Return (X, Y) of the center of cell containing provided text 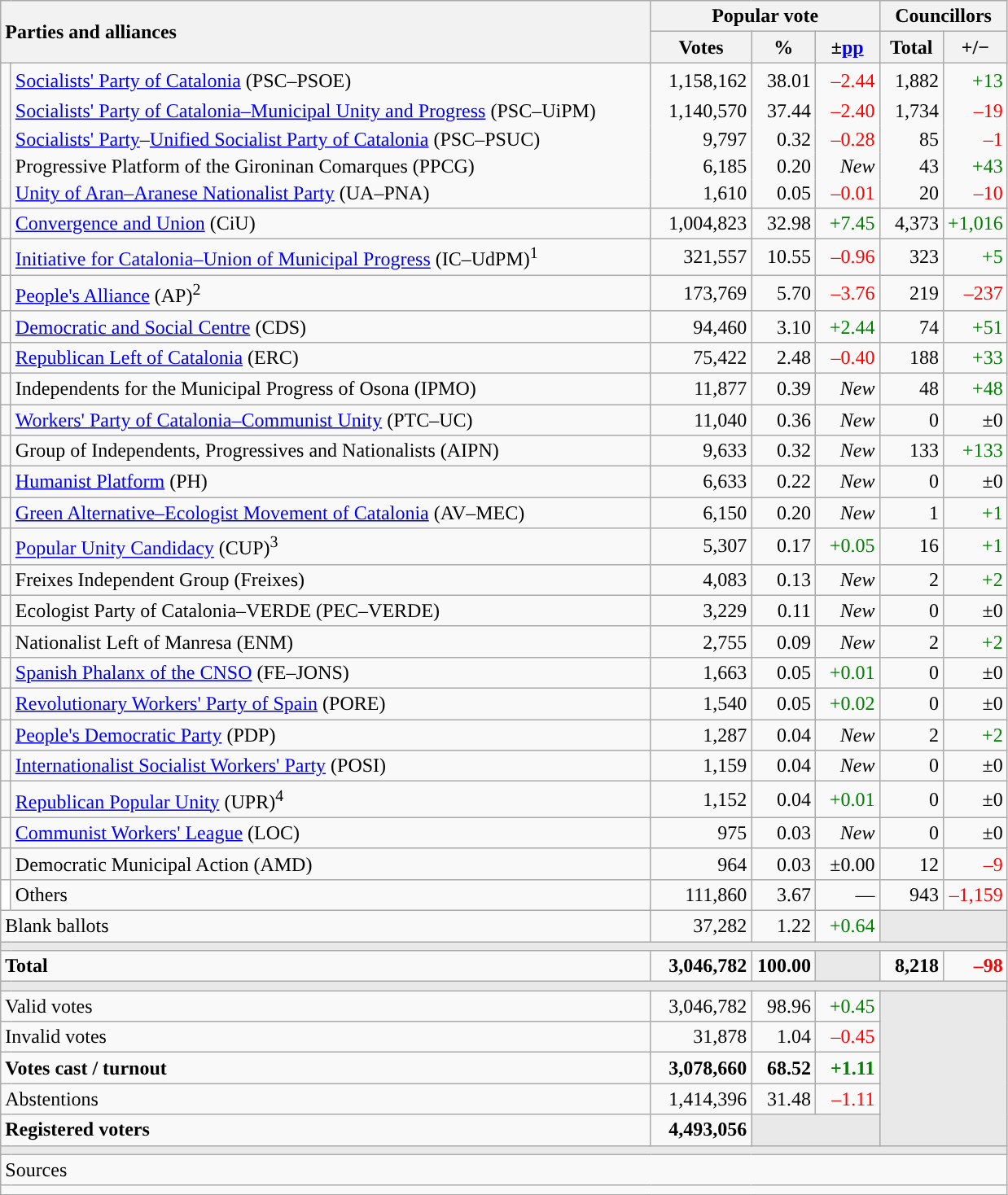
75,422 (701, 357)
20 (912, 194)
Independents for the Municipal Progress of Osona (IPMO) (331, 388)
100.00 (783, 966)
–0.28 (847, 139)
6,150 (701, 513)
–0.96 (847, 257)
Internationalist Socialist Workers' Party (POSI) (331, 766)
Ecologist Party of Catalonia–VERDE (PEC–VERDE) (331, 611)
–9 (975, 864)
1,734 (912, 112)
People's Alliance (AP)2 (331, 293)
0.13 (783, 580)
Unity of Aran–Aranese Nationalist Party (UA–PNA) (331, 194)
+0.05 (847, 547)
–19 (975, 112)
31.48 (783, 1099)
10.55 (783, 257)
Freixes Independent Group (Freixes) (331, 580)
+5 (975, 257)
188 (912, 357)
±pp (847, 47)
Registered voters (326, 1130)
+1,016 (975, 223)
4,493,056 (701, 1130)
1,140,570 (701, 112)
1,414,396 (701, 1099)
1.22 (783, 926)
1,158,162 (701, 80)
–10 (975, 194)
+133 (975, 451)
Votes (701, 47)
1 (912, 513)
+7.45 (847, 223)
9,633 (701, 451)
Popular Unity Candidacy (CUP)3 (331, 547)
Humanist Platform (PH) (331, 482)
3,078,660 (701, 1068)
964 (701, 864)
Popular vote (765, 16)
975 (701, 833)
Progressive Platform of the Gironinan Comarques (PPCG) (331, 166)
11,877 (701, 388)
48 (912, 388)
–3.76 (847, 293)
People's Democratic Party (PDP) (331, 735)
–0.01 (847, 194)
323 (912, 257)
1,004,823 (701, 223)
–2.40 (847, 112)
Revolutionary Workers' Party of Spain (PORE) (331, 704)
0.09 (783, 641)
1,540 (701, 704)
+48 (975, 388)
–1,159 (975, 895)
Votes cast / turnout (326, 1068)
219 (912, 293)
–1 (975, 139)
173,769 (701, 293)
Communist Workers' League (LOC) (331, 833)
+33 (975, 357)
Nationalist Left of Manresa (ENM) (331, 641)
43 (912, 166)
0.11 (783, 611)
2.48 (783, 357)
Abstentions (326, 1099)
5,307 (701, 547)
Socialists' Party of Catalonia–Municipal Unity and Progress (PSC–UiPM) (331, 112)
–0.40 (847, 357)
±0.00 (847, 864)
37,282 (701, 926)
0.39 (783, 388)
12 (912, 864)
68.52 (783, 1068)
6,633 (701, 482)
8,218 (912, 966)
+2.44 (847, 326)
1,663 (701, 673)
+0.45 (847, 1006)
+0.02 (847, 704)
Socialists' Party of Catalonia (PSC–PSOE) (331, 80)
85 (912, 139)
1,882 (912, 80)
31,878 (701, 1037)
111,860 (701, 895)
Blank ballots (326, 926)
+51 (975, 326)
4,373 (912, 223)
Councillors (943, 16)
Sources (504, 1170)
321,557 (701, 257)
–2.44 (847, 80)
–98 (975, 966)
% (783, 47)
9,797 (701, 139)
6,185 (701, 166)
Democratic Municipal Action (AMD) (331, 864)
Valid votes (326, 1006)
–237 (975, 293)
37.44 (783, 112)
Invalid votes (326, 1037)
+/− (975, 47)
Initiative for Catalonia–Union of Municipal Progress (IC–UdPM)1 (331, 257)
Others (331, 895)
1.04 (783, 1037)
4,083 (701, 580)
+0.64 (847, 926)
0.36 (783, 420)
1,610 (701, 194)
943 (912, 895)
11,040 (701, 420)
0.22 (783, 482)
1,159 (701, 766)
1,287 (701, 735)
133 (912, 451)
–0.45 (847, 1037)
94,460 (701, 326)
98.96 (783, 1006)
Workers' Party of Catalonia–Communist Unity (PTC–UC) (331, 420)
Convergence and Union (CiU) (331, 223)
+13 (975, 80)
74 (912, 326)
5.70 (783, 293)
3,229 (701, 611)
38.01 (783, 80)
Group of Independents, Progressives and Nationalists (AIPN) (331, 451)
Republican Left of Catalonia (ERC) (331, 357)
Parties and alliances (326, 32)
+43 (975, 166)
0.17 (783, 547)
Republican Popular Unity (UPR)4 (331, 799)
3.10 (783, 326)
16 (912, 547)
— (847, 895)
1,152 (701, 799)
Spanish Phalanx of the CNSO (FE–JONS) (331, 673)
32.98 (783, 223)
2,755 (701, 641)
–1.11 (847, 1099)
Green Alternative–Ecologist Movement of Catalonia (AV–MEC) (331, 513)
Socialists' Party–Unified Socialist Party of Catalonia (PSC–PSUC) (331, 139)
3.67 (783, 895)
Democratic and Social Centre (CDS) (331, 326)
+1.11 (847, 1068)
